From the cell containing the given text, extract its center point as (X, Y) coordinate. 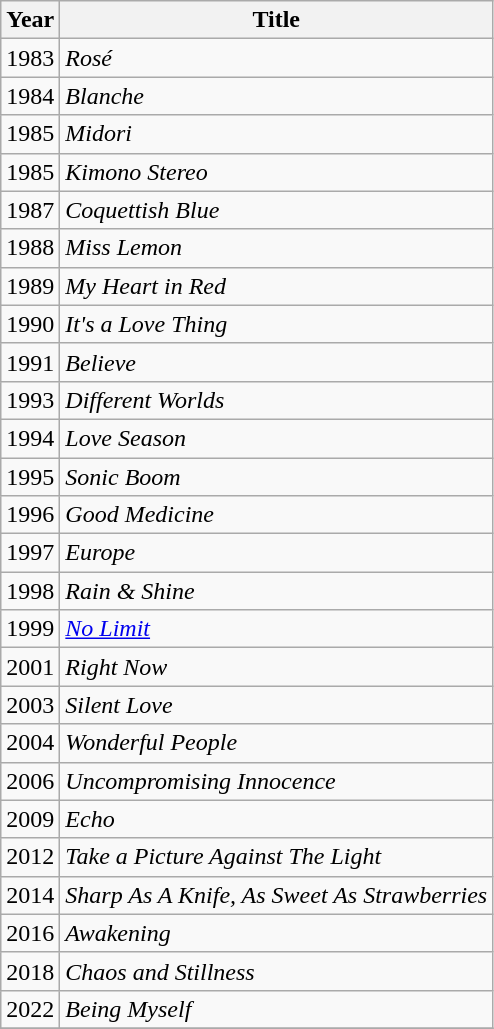
Europe (276, 553)
Midori (276, 134)
Miss Lemon (276, 248)
2014 (30, 895)
Right Now (276, 667)
Blanche (276, 96)
Kimono Stereo (276, 172)
Awakening (276, 933)
Rosé (276, 58)
1994 (30, 438)
Year (30, 20)
1987 (30, 210)
1999 (30, 629)
Sharp As A Knife, As Sweet As Strawberries (276, 895)
Different Worlds (276, 400)
2004 (30, 743)
2006 (30, 781)
1989 (30, 286)
2012 (30, 857)
2003 (30, 705)
1988 (30, 248)
1995 (30, 477)
No Limit (276, 629)
1997 (30, 553)
1998 (30, 591)
Title (276, 20)
Echo (276, 819)
Take a Picture Against The Light (276, 857)
Sonic Boom (276, 477)
Good Medicine (276, 515)
Uncompromising Innocence (276, 781)
Love Season (276, 438)
2009 (30, 819)
1993 (30, 400)
It's a Love Thing (276, 324)
Wonderful People (276, 743)
2022 (30, 1009)
1984 (30, 96)
Believe (276, 362)
Silent Love (276, 705)
1983 (30, 58)
Rain & Shine (276, 591)
2001 (30, 667)
My Heart in Red (276, 286)
Chaos and Stillness (276, 971)
2018 (30, 971)
2016 (30, 933)
1996 (30, 515)
1991 (30, 362)
Being Myself (276, 1009)
1990 (30, 324)
Coquettish Blue (276, 210)
